For the text-containing cell, return its midpoint in (x, y) coordinate format. 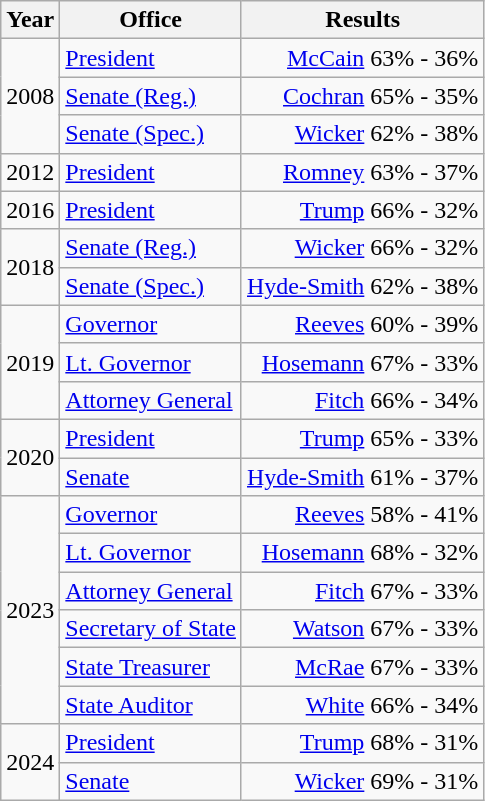
2024 (30, 762)
Trump 68% - 31% (362, 743)
2019 (30, 362)
Wicker 62% - 38% (362, 134)
2020 (30, 457)
Reeves 58% - 41% (362, 515)
Fitch 67% - 33% (362, 591)
Results (362, 20)
Romney 63% - 37% (362, 172)
Hosemann 67% - 33% (362, 362)
2018 (30, 267)
Hyde-Smith 62% - 38% (362, 286)
State Treasurer (151, 667)
Watson 67% - 33% (362, 629)
Trump 65% - 33% (362, 438)
McRae 67% - 33% (362, 667)
2008 (30, 96)
2012 (30, 172)
Secretary of State (151, 629)
Wicker 69% - 31% (362, 781)
2016 (30, 210)
Trump 66% - 32% (362, 210)
Cochran 65% - 35% (362, 96)
State Auditor (151, 705)
Hosemann 68% - 32% (362, 553)
Hyde-Smith 61% - 37% (362, 477)
Fitch 66% - 34% (362, 400)
Wicker 66% - 32% (362, 248)
McCain 63% - 36% (362, 58)
White 66% - 34% (362, 705)
2023 (30, 610)
Office (151, 20)
Year (30, 20)
Reeves 60% - 39% (362, 324)
